Pinpoint the cell where the given text exists, returning its [x, y] midpoint coordinate. 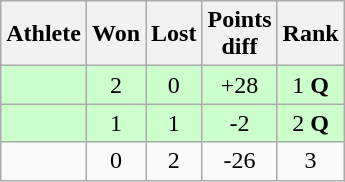
-2 [240, 123]
+28 [240, 85]
Athlete [44, 34]
-26 [240, 161]
3 [310, 161]
Rank [310, 34]
2 Q [310, 123]
1 Q [310, 85]
Won [116, 34]
Lost [174, 34]
Pointsdiff [240, 34]
